Identify which cell holds the provided text, then report its (X, Y) central coordinate. 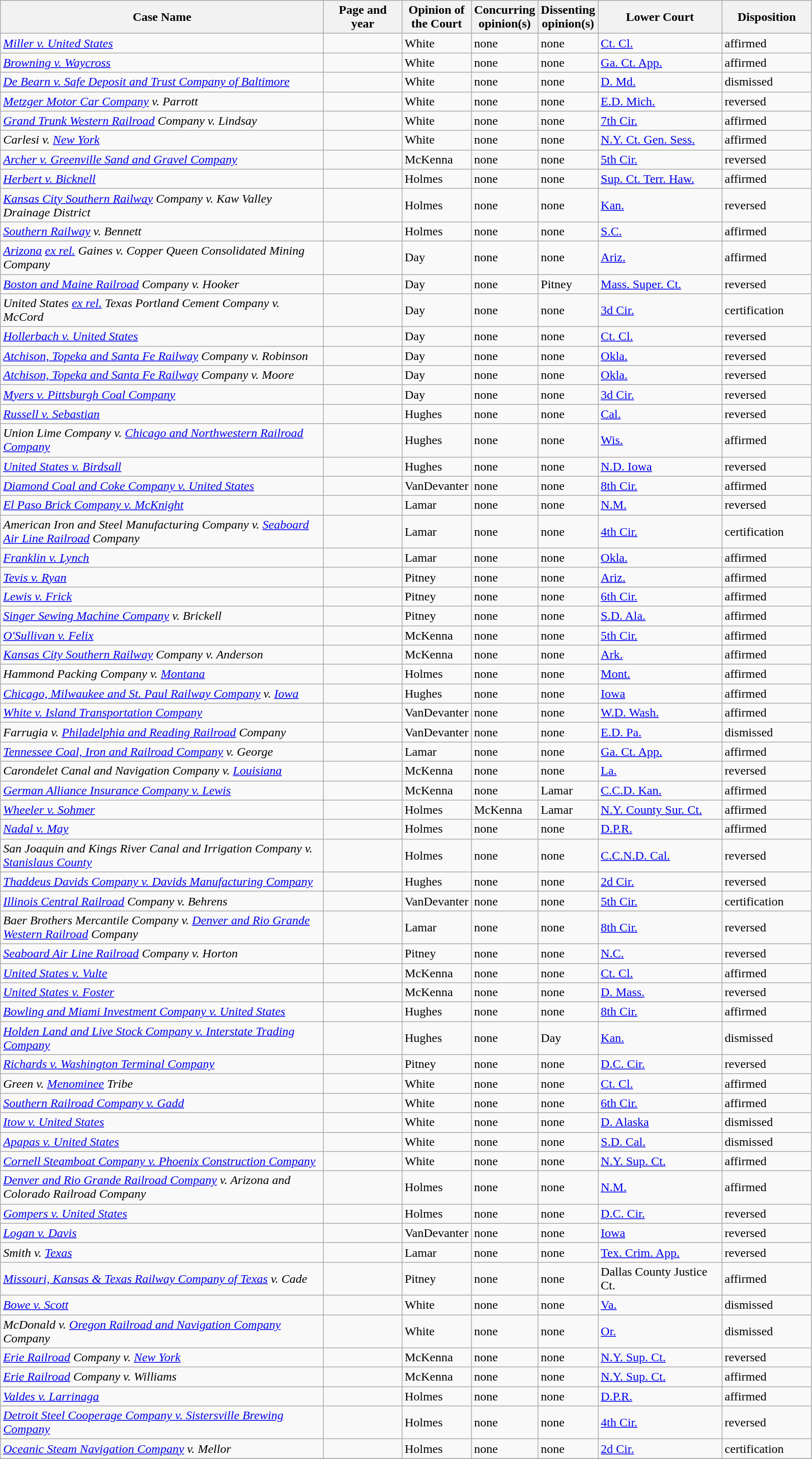
Oceanic Steam Navigation Company v. Mellor (162, 1449)
Apapas v. United States (162, 1142)
Itow v. United States (162, 1122)
Atchison, Topeka and Santa Fe Railway Company v. Moore (162, 375)
American Iron and Steel Manufacturing Company v. Seaboard Air Line Railroad Company (162, 532)
Green v. Menominee Tribe (162, 1084)
Seaboard Air Line Railroad Company v. Horton (162, 953)
Atchison, Topeka and Santa Fe Railway Company v. Robinson (162, 356)
Arizona ex rel. Gaines v. Copper Queen Consolidated Mining Company (162, 258)
C.C.N.D. Cal. (660, 856)
Cal. (660, 414)
7th Cir. (660, 121)
Ark. (660, 655)
Boston and Maine Railroad Company v. Hooker (162, 284)
Erie Railroad Company v. Williams (162, 1377)
N.C. (660, 953)
United States v. Birdsall (162, 466)
Mass. Super. Ct. (660, 284)
Grand Trunk Western Railroad Company v. Lindsay (162, 121)
Tevis v. Ryan (162, 577)
Smith v. Texas (162, 1252)
Opinion of the Court (436, 17)
Richards v. Washington Terminal Company (162, 1064)
Diamond Coal and Coke Company v. United States (162, 486)
De Bearn v. Safe Deposit and Trust Company of Baltimore (162, 82)
N.D. Iowa (660, 466)
Page and year (363, 17)
German Alliance Insurance Company v. Lewis (162, 790)
Kansas City Southern Railway Company v. Kaw Valley Drainage District (162, 205)
San Joaquin and Kings River Canal and Irrigation Company v. Stanislaus County (162, 856)
Tennessee Coal, Iron and Railroad Company v. George (162, 752)
Southern Railway v. Bennett (162, 231)
D. Alaska (660, 1122)
Case Name (162, 17)
Wheeler v. Sohmer (162, 810)
White v. Island Transportation Company (162, 713)
Bowling and Miami Investment Company v. United States (162, 1012)
United States v. Vulte (162, 973)
S.D. Cal. (660, 1142)
Kansas City Southern Railway Company v. Anderson (162, 655)
McDonald v. Oregon Railroad and Navigation Company Company (162, 1331)
Va. (660, 1305)
Miller v. United States (162, 43)
Hollerbach v. United States (162, 337)
Logan v. Davis (162, 1233)
Browning v. Waycross (162, 63)
Archer v. Greenville Sand and Gravel Company (162, 159)
Chicago, Milwaukee and St. Paul Railway Company v. Iowa (162, 694)
Holden Land and Live Stock Company v. Interstate Trading Company (162, 1038)
Farrugia v. Philadelphia and Reading Railroad Company (162, 732)
United States ex rel. Texas Portland Cement Company v. McCord (162, 311)
Metzger Motor Car Company v. Parrott (162, 101)
D. Mass. (660, 993)
S.D. Ala. (660, 616)
Denver and Rio Grande Railroad Company v. Arizona and Colorado Railroad Company (162, 1188)
Nadal v. May (162, 829)
Carlesi v. New York (162, 140)
E.D. Mich. (660, 101)
Valdes v. Larrinaga (162, 1396)
Or. (660, 1331)
Russell v. Sebastian (162, 414)
Cornell Steamboat Company v. Phoenix Construction Company (162, 1161)
E.D. Pa. (660, 732)
S.C. (660, 231)
Dallas County Justice Ct. (660, 1278)
El Paso Brick Company v. McKnight (162, 505)
Singer Sewing Machine Company v. Brickell (162, 616)
Illinois Central Railroad Company v. Behrens (162, 901)
Myers v. Pittsburgh Coal Company (162, 395)
Wis. (660, 440)
D. Md. (660, 82)
United States v. Foster (162, 993)
N.Y. County Sur. Ct. (660, 810)
Baer Brothers Mercantile Company v. Denver and Rio Grande Western Railroad Company (162, 927)
C.C.D. Kan. (660, 790)
Thaddeus Davids Company v. Davids Manufacturing Company (162, 882)
Missouri, Kansas & Texas Railway Company of Texas v. Cade (162, 1278)
Herbert v. Bicknell (162, 179)
Dissenting opinion(s) (568, 17)
Disposition (767, 17)
Union Lime Company v. Chicago and Northwestern Railroad Company (162, 440)
Southern Railroad Company v. Gadd (162, 1103)
Franklin v. Lynch (162, 558)
Lower Court (660, 17)
O'Sullivan v. Felix (162, 635)
Carondelet Canal and Navigation Company v. Louisiana (162, 771)
N.Y. Ct. Gen. Sess. (660, 140)
Lewis v. Frick (162, 596)
Erie Railroad Company v. New York (162, 1358)
Hammond Packing Company v. Montana (162, 674)
Sup. Ct. Terr. Haw. (660, 179)
La. (660, 771)
Bowe v. Scott (162, 1305)
Detroit Steel Cooperage Company v. Sistersville Brewing Company (162, 1423)
Gompers v. United States (162, 1214)
W.D. Wash. (660, 713)
Concurring opinion(s) (505, 17)
Mont. (660, 674)
Tex. Crim. App. (660, 1252)
